Search for the cell housing the specified text and yield its (X, Y) center coordinate. 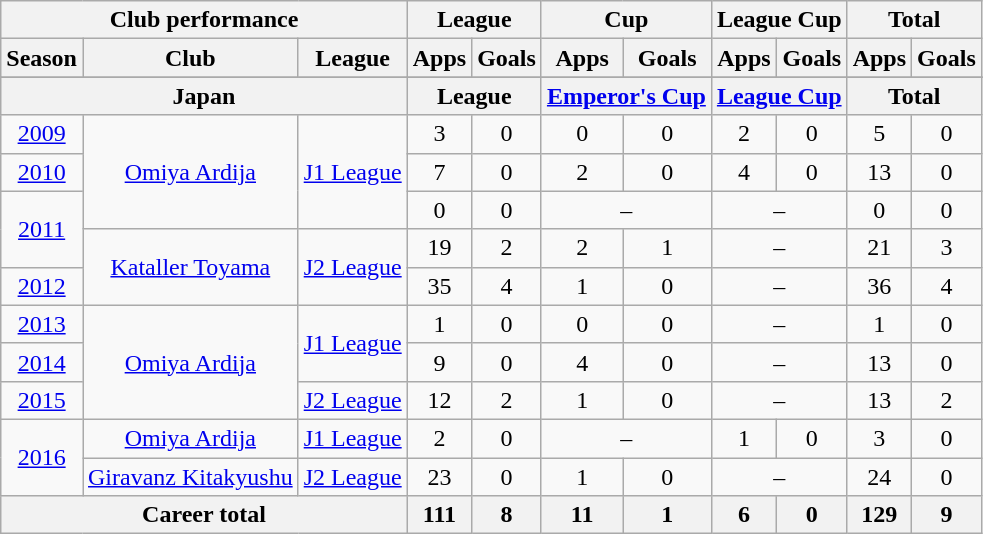
Cup (626, 20)
2012 (42, 286)
Japan (204, 96)
Club (190, 58)
2014 (42, 362)
5 (879, 134)
2010 (42, 172)
2015 (42, 400)
6 (744, 515)
2009 (42, 134)
21 (879, 248)
2013 (42, 324)
Kataller Toyama (190, 267)
129 (879, 515)
Emperor's Cup (626, 96)
12 (439, 400)
35 (439, 286)
Giravanz Kitakyushu (190, 477)
Club performance (204, 20)
36 (879, 286)
Season (42, 58)
24 (879, 477)
23 (439, 477)
Career total (204, 515)
7 (439, 172)
11 (582, 515)
2016 (42, 457)
111 (439, 515)
8 (507, 515)
19 (439, 248)
2011 (42, 229)
